Detect which cell encompasses the target text, then output its [x, y] center coordinate. 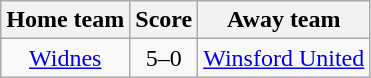
Widnes [66, 58]
Home team [66, 20]
Score [164, 20]
5–0 [164, 58]
Away team [284, 20]
Winsford United [284, 58]
